Return the [X, Y] coordinate for the center point of the cell that contains the specified text.  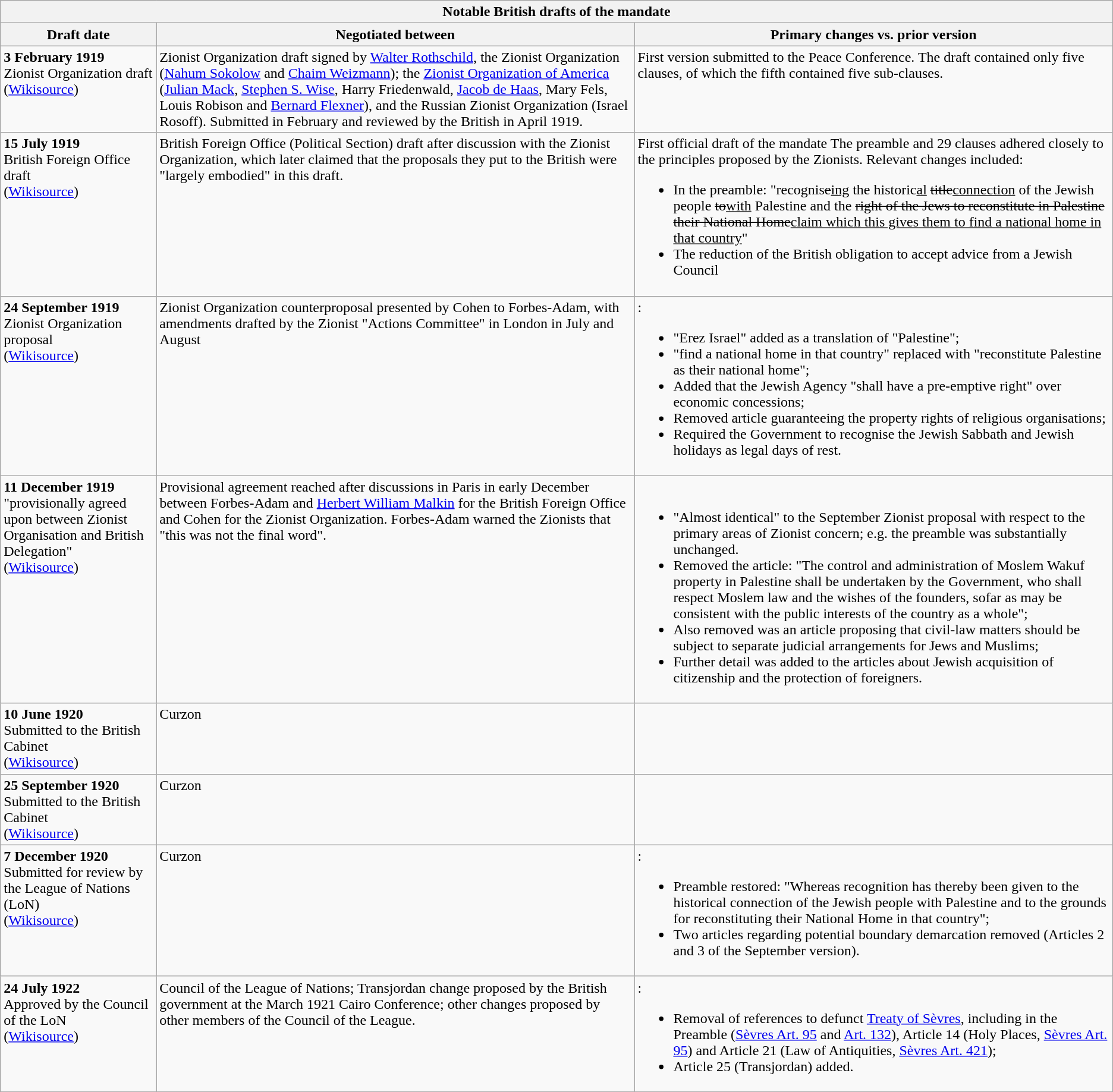
15 July 1919 British Foreign Office draft(Wikisource) [78, 214]
24 September 1919 Zionist Organization proposal (Wikisource) [78, 386]
Draft date [78, 34]
10 June 1920Submitted to the British Cabinet(Wikisource) [78, 738]
Negotiated between [395, 34]
24 July 1922Approved by the Council of the LoN(Wikisource) [78, 1034]
7 December 1920Submitted for review by the League of Nations (LoN)(Wikisource) [78, 911]
3 February 1919Zionist Organization draft(Wikisource) [78, 89]
First version submitted to the Peace Conference. The draft contained only five clauses, of which the fifth contained five sub-clauses. [873, 89]
Primary changes vs. prior version [873, 34]
11 December 1919"provisionally agreed upon between Zionist Organisation and British Delegation"(Wikisource) [78, 590]
Notable British drafts of the mandate [556, 12]
25 September 1920Submitted to the British Cabinet(Wikisource) [78, 810]
